Return (X, Y) of the center of cell containing provided text 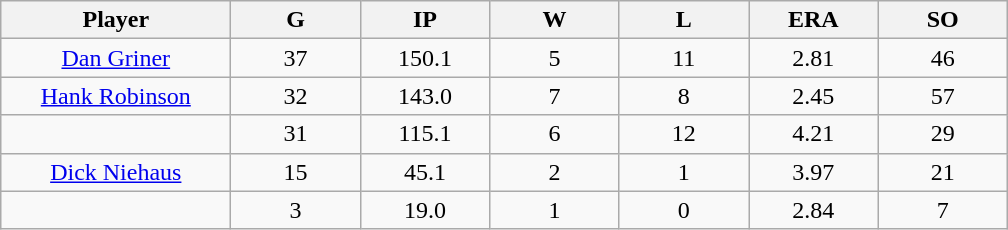
5 (554, 58)
ERA (814, 20)
IP (424, 20)
57 (942, 96)
6 (554, 134)
2.45 (814, 96)
2.84 (814, 210)
46 (942, 58)
15 (296, 172)
143.0 (424, 96)
Hank Robinson (116, 96)
2 (554, 172)
150.1 (424, 58)
21 (942, 172)
G (296, 20)
37 (296, 58)
Dick Niehaus (116, 172)
12 (684, 134)
8 (684, 96)
11 (684, 58)
Dan Griner (116, 58)
45.1 (424, 172)
Player (116, 20)
SO (942, 20)
32 (296, 96)
2.81 (814, 58)
3 (296, 210)
L (684, 20)
0 (684, 210)
115.1 (424, 134)
29 (942, 134)
3.97 (814, 172)
W (554, 20)
4.21 (814, 134)
31 (296, 134)
19.0 (424, 210)
